Return the (x, y) coordinate for the center point of the cell that contains the specified text.  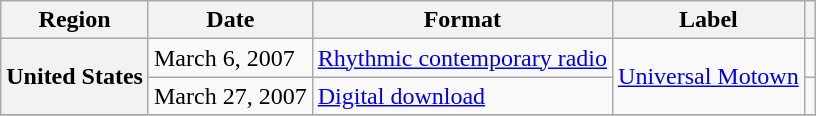
United States (75, 77)
March 6, 2007 (230, 58)
Universal Motown (709, 77)
Format (462, 20)
Label (709, 20)
Rhythmic contemporary radio (462, 58)
Region (75, 20)
Date (230, 20)
Digital download (462, 96)
March 27, 2007 (230, 96)
